Capture the cell that displays the provided text and extract its (x, y) central coordinate. 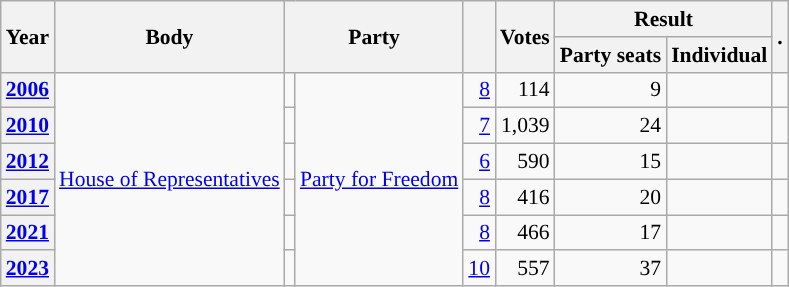
590 (525, 162)
15 (610, 162)
10 (479, 269)
2010 (28, 126)
Result (664, 19)
House of Representatives (170, 179)
2006 (28, 90)
557 (525, 269)
2012 (28, 162)
20 (610, 197)
Body (170, 36)
. (780, 36)
2023 (28, 269)
Votes (525, 36)
416 (525, 197)
Year (28, 36)
2017 (28, 197)
2021 (28, 233)
114 (525, 90)
Individual (719, 55)
17 (610, 233)
Party for Freedom (379, 179)
1,039 (525, 126)
466 (525, 233)
37 (610, 269)
Party (374, 36)
9 (610, 90)
7 (479, 126)
24 (610, 126)
Party seats (610, 55)
6 (479, 162)
